Return [x, y] of the center of cell containing provided text 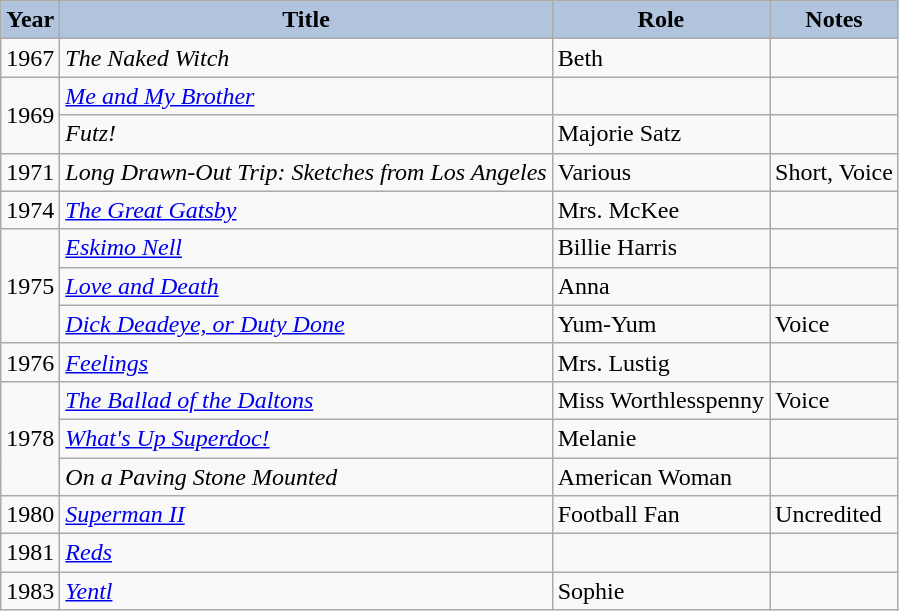
Dick Deadeye, or Duty Done [306, 324]
Beth [660, 58]
Anna [660, 286]
1983 [30, 591]
Long Drawn-Out Trip: Sketches from Los Angeles [306, 172]
Reds [306, 553]
1967 [30, 58]
1975 [30, 286]
Melanie [660, 438]
American Woman [660, 477]
Role [660, 20]
Mrs. Lustig [660, 362]
Miss Worthlesspenny [660, 400]
1969 [30, 115]
Various [660, 172]
Year [30, 20]
The Ballad of the Daltons [306, 400]
Billie Harris [660, 248]
Eskimo Nell [306, 248]
Majorie Satz [660, 134]
Short, Voice [834, 172]
The Great Gatsby [306, 210]
Me and My Brother [306, 96]
1974 [30, 210]
Notes [834, 20]
1971 [30, 172]
Feelings [306, 362]
On a Paving Stone Mounted [306, 477]
Futz! [306, 134]
1981 [30, 553]
1978 [30, 438]
Mrs. McKee [660, 210]
Love and Death [306, 286]
Yentl [306, 591]
What's Up Superdoc! [306, 438]
1980 [30, 515]
1976 [30, 362]
Superman II [306, 515]
The Naked Witch [306, 58]
Yum-Yum [660, 324]
Title [306, 20]
Football Fan [660, 515]
Uncredited [834, 515]
Sophie [660, 591]
